Search for the cell housing the specified text and yield its (x, y) center coordinate. 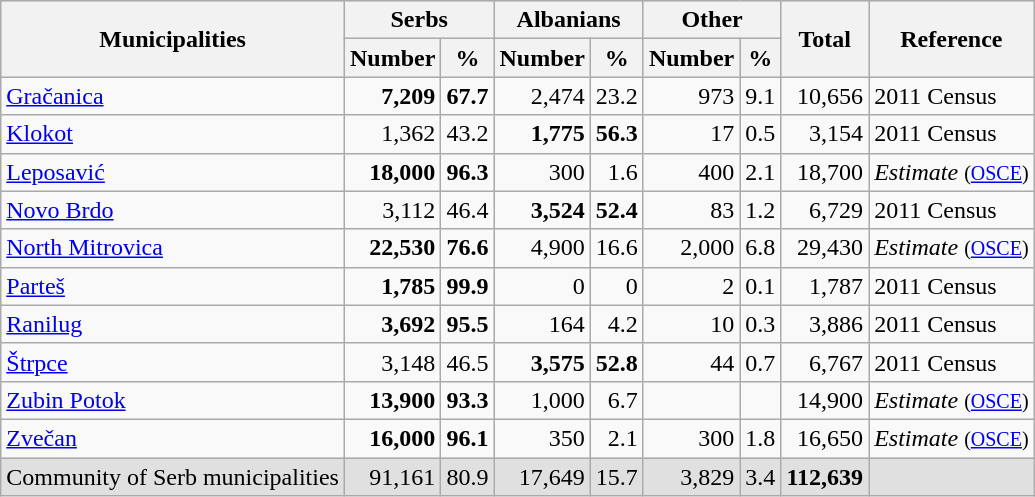
2,474 (542, 96)
1.6 (616, 172)
3,886 (825, 324)
10,656 (825, 96)
13,900 (392, 400)
4.2 (616, 324)
Gračanica (173, 96)
1,775 (542, 134)
1,787 (825, 286)
Albanians (568, 20)
18,000 (392, 172)
Štrpce (173, 362)
0.1 (760, 286)
3,575 (542, 362)
973 (691, 96)
Leposavić (173, 172)
96.1 (468, 438)
6,729 (825, 210)
17 (691, 134)
1.8 (760, 438)
North Mitrovica (173, 248)
400 (691, 172)
Zubin Potok (173, 400)
164 (542, 324)
93.3 (468, 400)
Total (825, 39)
Klokot (173, 134)
10 (691, 324)
16,650 (825, 438)
3,692 (392, 324)
112,639 (825, 477)
Reference (952, 39)
52.8 (616, 362)
14,900 (825, 400)
76.6 (468, 248)
Community of Serb municipalities (173, 477)
18,700 (825, 172)
96.3 (468, 172)
52.4 (616, 210)
80.9 (468, 477)
Zvečan (173, 438)
83 (691, 210)
2,000 (691, 248)
3,524 (542, 210)
46.5 (468, 362)
7,209 (392, 96)
15.7 (616, 477)
99.9 (468, 286)
350 (542, 438)
3,112 (392, 210)
Municipalities (173, 39)
43.2 (468, 134)
44 (691, 362)
2 (691, 286)
3,154 (825, 134)
17,649 (542, 477)
Other (712, 20)
95.5 (468, 324)
1,000 (542, 400)
22,530 (392, 248)
23.2 (616, 96)
56.3 (616, 134)
67.7 (468, 96)
3,148 (392, 362)
Novo Brdo (173, 210)
1.2 (760, 210)
16.6 (616, 248)
1,785 (392, 286)
46.4 (468, 210)
9.1 (760, 96)
1,362 (392, 134)
Parteš (173, 286)
29,430 (825, 248)
6,767 (825, 362)
Ranilug (173, 324)
4,900 (542, 248)
16,000 (392, 438)
Serbs (418, 20)
3,829 (691, 477)
91,161 (392, 477)
6.7 (616, 400)
0.3 (760, 324)
6.8 (760, 248)
0.7 (760, 362)
0.5 (760, 134)
3.4 (760, 477)
